Determine the (x, y) coordinate at the center of the cell enclosing the given text.  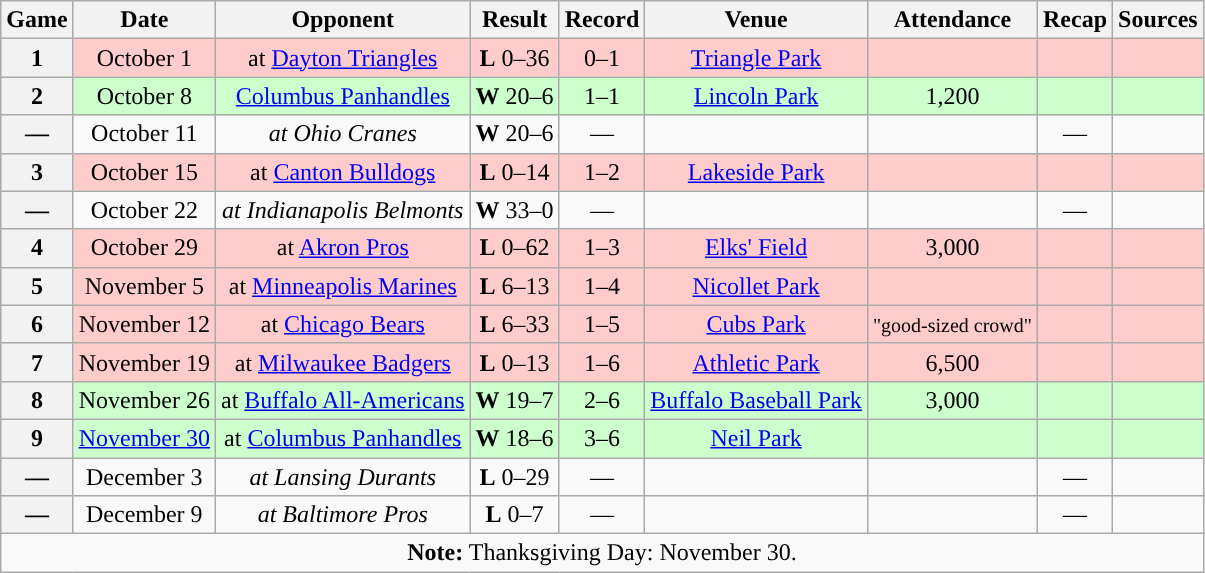
W 18–6 (514, 438)
1–3 (602, 248)
6,500 (952, 362)
Recap (1074, 20)
1–6 (602, 362)
at Buffalo All-Americans (342, 400)
October 22 (144, 210)
3–6 (602, 438)
L 0–29 (514, 477)
at Indianapolis Belmonts (342, 210)
November 19 (144, 362)
7 (37, 362)
Venue (756, 20)
6 (37, 324)
November 26 (144, 400)
L 6–13 (514, 286)
December 9 (144, 515)
2–6 (602, 400)
October 11 (144, 134)
Lakeside Park (756, 172)
Lincoln Park (756, 96)
L 6–33 (514, 324)
October 15 (144, 172)
5 (37, 286)
at Canton Bulldogs (342, 172)
Attendance (952, 20)
Record (602, 20)
Neil Park (756, 438)
Opponent (342, 20)
at Dayton Triangles (342, 58)
"good-sized crowd" (952, 324)
0–1 (602, 58)
Sources (1158, 20)
1 (37, 58)
W 19–7 (514, 400)
at Milwaukee Badgers (342, 362)
at Akron Pros (342, 248)
9 (37, 438)
L 0–14 (514, 172)
Nicollet Park (756, 286)
November 5 (144, 286)
1–4 (602, 286)
November 30 (144, 438)
at Baltimore Pros (342, 515)
October 8 (144, 96)
4 (37, 248)
L 0–13 (514, 362)
Date (144, 20)
Buffalo Baseball Park (756, 400)
at Chicago Bears (342, 324)
Game (37, 20)
Elks' Field (756, 248)
October 29 (144, 248)
W 33–0 (514, 210)
November 12 (144, 324)
Note: Thanksgiving Day: November 30. (602, 553)
October 1 (144, 58)
Result (514, 20)
8 (37, 400)
Athletic Park (756, 362)
1,200 (952, 96)
3 (37, 172)
at Columbus Panhandles (342, 438)
L 0–36 (514, 58)
2 (37, 96)
1–1 (602, 96)
L 0–62 (514, 248)
1–2 (602, 172)
at Ohio Cranes (342, 134)
1–5 (602, 324)
Columbus Panhandles (342, 96)
at Minneapolis Marines (342, 286)
at Lansing Durants (342, 477)
L 0–7 (514, 515)
December 3 (144, 477)
Cubs Park (756, 324)
Triangle Park (756, 58)
